Detect which cell encompasses the target text, then output its (X, Y) center coordinate. 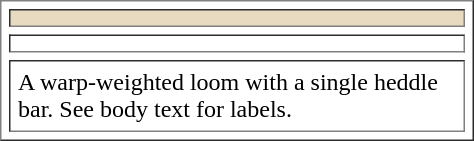
A warp-weighted loom with a single heddle bar. See body text for labels. (237, 96)
